From the cell containing the given text, extract its center point as (X, Y) coordinate. 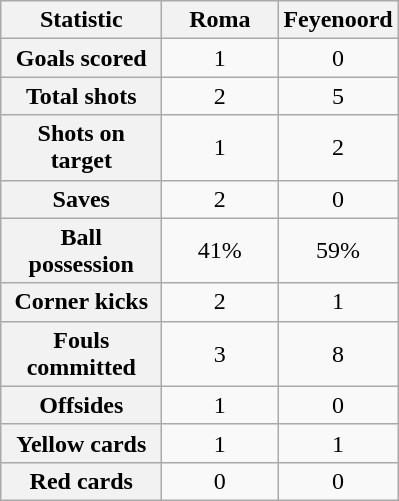
Shots on target (82, 148)
Fouls committed (82, 354)
Total shots (82, 96)
Corner kicks (82, 302)
Feyenoord (338, 20)
5 (338, 96)
8 (338, 354)
Saves (82, 199)
Roma (220, 20)
Ball possession (82, 250)
Red cards (82, 481)
Yellow cards (82, 443)
Offsides (82, 405)
Statistic (82, 20)
41% (220, 250)
3 (220, 354)
59% (338, 250)
Goals scored (82, 58)
